Output the [X, Y] coordinate of the center of the cell containing the given text.  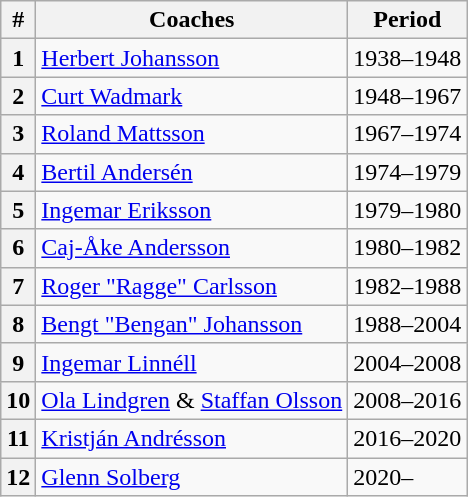
1980–1982 [408, 248]
2016–2020 [408, 438]
Ingemar Eriksson [192, 210]
1974–1979 [408, 172]
6 [18, 248]
Ola Lindgren & Staffan Olsson [192, 400]
7 [18, 286]
1988–2004 [408, 324]
2004–2008 [408, 362]
Ingemar Linnéll [192, 362]
Curt Wadmark [192, 96]
# [18, 20]
10 [18, 400]
8 [18, 324]
1938–1948 [408, 58]
Glenn Solberg [192, 477]
3 [18, 134]
4 [18, 172]
2020– [408, 477]
Coaches [192, 20]
1967–1974 [408, 134]
1948–1967 [408, 96]
11 [18, 438]
Roland Mattsson [192, 134]
12 [18, 477]
1979–1980 [408, 210]
Bertil Andersén [192, 172]
Bengt "Bengan" Johansson [192, 324]
2 [18, 96]
2008–2016 [408, 400]
Kristján Andrésson [192, 438]
1982–1988 [408, 286]
Herbert Johansson [192, 58]
Period [408, 20]
Caj-Åke Andersson [192, 248]
9 [18, 362]
1 [18, 58]
5 [18, 210]
Roger "Ragge" Carlsson [192, 286]
